Capture the cell that displays the provided text and extract its (x, y) central coordinate. 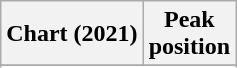
Peakposition (189, 34)
Chart (2021) (72, 34)
